Pinpoint the cell where the given text exists, returning its (X, Y) midpoint coordinate. 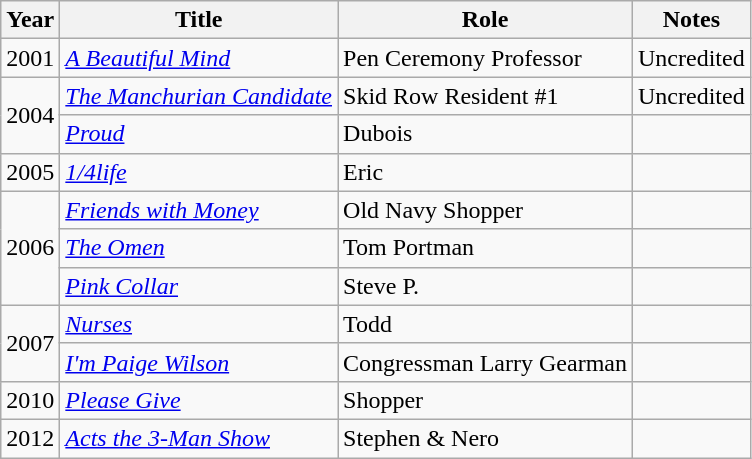
Tom Portman (486, 248)
Role (486, 20)
A Beautiful Mind (199, 58)
Please Give (199, 400)
1/4life (199, 172)
The Manchurian Candidate (199, 96)
Shopper (486, 400)
2012 (30, 438)
Eric (486, 172)
Pen Ceremony Professor (486, 58)
The Omen (199, 248)
2004 (30, 115)
2006 (30, 248)
Congressman Larry Gearman (486, 362)
Dubois (486, 134)
Nurses (199, 324)
Pink Collar (199, 286)
Friends with Money (199, 210)
2001 (30, 58)
I'm Paige Wilson (199, 362)
2007 (30, 343)
Old Navy Shopper (486, 210)
Skid Row Resident #1 (486, 96)
Steve P. (486, 286)
Notes (691, 20)
2010 (30, 400)
Title (199, 20)
2005 (30, 172)
Todd (486, 324)
Year (30, 20)
Proud (199, 134)
Acts the 3-Man Show (199, 438)
Stephen & Nero (486, 438)
